Capture the cell that displays the provided text and extract its [X, Y] central coordinate. 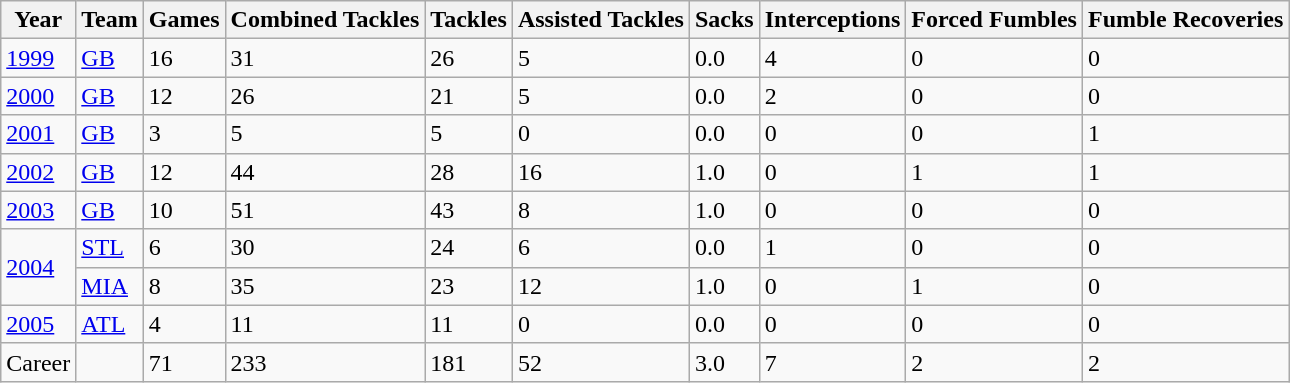
Forced Fumbles [994, 20]
24 [469, 248]
Interceptions [832, 20]
Combined Tackles [325, 20]
Tackles [469, 20]
MIA [110, 286]
23 [469, 286]
1999 [38, 58]
21 [469, 96]
30 [325, 248]
ATL [110, 324]
44 [325, 172]
2001 [38, 134]
Games [184, 20]
Team [110, 20]
43 [469, 210]
233 [325, 362]
2000 [38, 96]
Year [38, 20]
181 [469, 362]
Fumble Recoveries [1185, 20]
Sacks [724, 20]
35 [325, 286]
2004 [38, 267]
52 [600, 362]
3.0 [724, 362]
3 [184, 134]
28 [469, 172]
10 [184, 210]
7 [832, 362]
2003 [38, 210]
71 [184, 362]
2005 [38, 324]
Assisted Tackles [600, 20]
51 [325, 210]
31 [325, 58]
STL [110, 248]
Career [38, 362]
2002 [38, 172]
